Pinpoint the cell where the given text exists, returning its [x, y] midpoint coordinate. 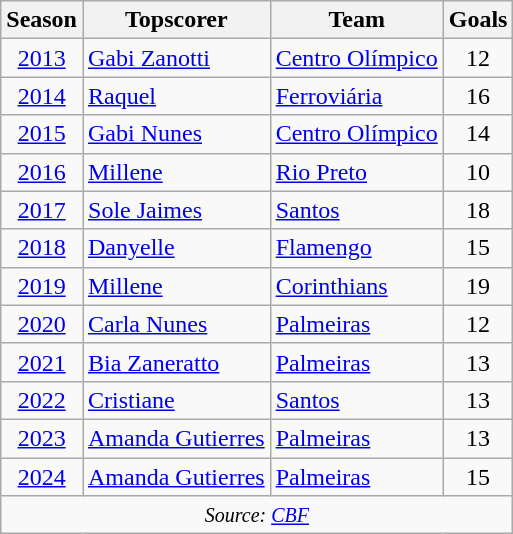
Goals [478, 20]
2020 [42, 324]
2013 [42, 58]
2017 [42, 210]
Gabi Zanotti [176, 58]
14 [478, 134]
18 [478, 210]
Team [356, 20]
2015 [42, 134]
2023 [42, 438]
2024 [42, 477]
Rio Preto [356, 172]
Gabi Nunes [176, 134]
2019 [42, 286]
Carla Nunes [176, 324]
2018 [42, 248]
Flamengo [356, 248]
Source: CBF [257, 515]
2021 [42, 362]
Ferroviária [356, 96]
Bia Zaneratto [176, 362]
Sole Jaimes [176, 210]
10 [478, 172]
19 [478, 286]
Topscorer [176, 20]
Danyelle [176, 248]
Cristiane [176, 400]
16 [478, 96]
2014 [42, 96]
Corinthians [356, 286]
Raquel [176, 96]
2016 [42, 172]
Season [42, 20]
2022 [42, 400]
